Detect which cell encompasses the target text, then output its [x, y] center coordinate. 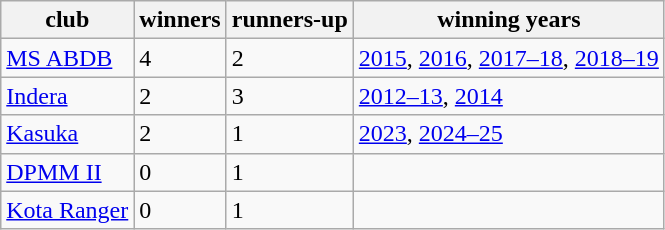
Kasuka [68, 134]
Indera [68, 96]
3 [290, 96]
Kota Ranger [68, 210]
2023, 2024–25 [508, 134]
runners-up [290, 20]
club [68, 20]
2015, 2016, 2017–18, 2018–19 [508, 58]
winning years [508, 20]
winners [180, 20]
MS ABDB [68, 58]
DPMM II [68, 172]
2012–13, 2014 [508, 96]
4 [180, 58]
